Output the (x, y) coordinate of the center of the cell containing the given text.  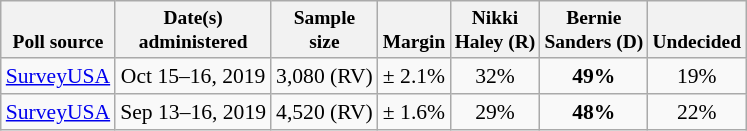
BernieSanders (D) (594, 30)
Sep 13–16, 2019 (193, 112)
Samplesize (324, 30)
Date(s)administered (193, 30)
± 2.1% (414, 76)
3,080 (RV) (324, 76)
32% (495, 76)
19% (697, 76)
Poll source (58, 30)
49% (594, 76)
NikkiHaley (R) (495, 30)
22% (697, 112)
± 1.6% (414, 112)
29% (495, 112)
Margin (414, 30)
4,520 (RV) (324, 112)
Undecided (697, 30)
Oct 15–16, 2019 (193, 76)
48% (594, 112)
